Capture the cell that displays the provided text and extract its (x, y) central coordinate. 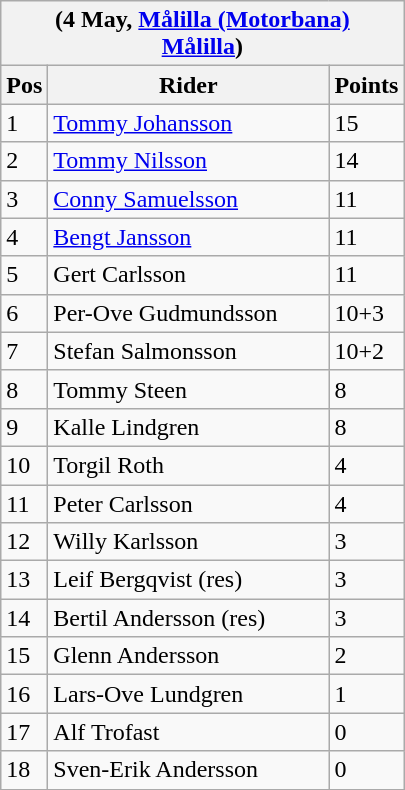
Lars-Ove Lundgren (188, 694)
Sven-Erik Andersson (188, 770)
Torgil Roth (188, 465)
9 (24, 427)
Pos (24, 85)
10+2 (366, 351)
6 (24, 313)
Conny Samuelsson (188, 199)
Leif Bergqvist (res) (188, 580)
Peter Carlsson (188, 503)
5 (24, 275)
Bertil Andersson (res) (188, 618)
10 (24, 465)
17 (24, 732)
Points (366, 85)
13 (24, 580)
Rider (188, 85)
7 (24, 351)
Kalle Lindgren (188, 427)
Stefan Salmonsson (188, 351)
16 (24, 694)
18 (24, 770)
Willy Karlsson (188, 542)
Glenn Andersson (188, 656)
Bengt Jansson (188, 237)
Tommy Steen (188, 389)
12 (24, 542)
Gert Carlsson (188, 275)
Per-Ove Gudmundsson (188, 313)
(4 May, Målilla (Motorbana)Målilla) (202, 34)
Tommy Nilsson (188, 161)
10+3 (366, 313)
Alf Trofast (188, 732)
Tommy Johansson (188, 123)
